Return [X, Y] of the center of cell containing provided text 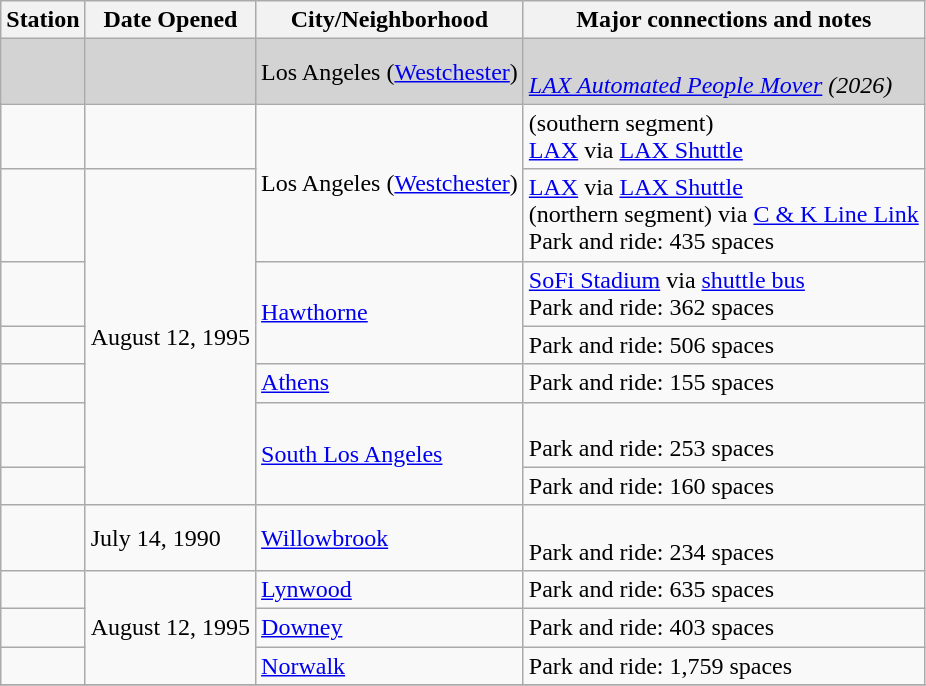
Park and ride: 253 spaces [724, 434]
Hawthorne [390, 312]
Station [43, 20]
Athens [390, 383]
Park and ride: 160 spaces [724, 486]
Park and ride: 234 spaces [724, 538]
City/Neighborhood [390, 20]
Willowbrook [390, 538]
Norwalk [390, 665]
LAX via LAX Shuttle (northern segment) via C & K Line LinkPark and ride: 435 spaces [724, 215]
SoFi Stadium via shuttle busPark and ride: 362 spaces [724, 294]
July 14, 1990 [170, 538]
LAX Automated People Mover (2026) [724, 72]
Lynwood [390, 589]
Park and ride: 155 spaces [724, 383]
Park and ride: 506 spaces [724, 345]
South Los Angeles [390, 454]
Date Opened [170, 20]
Major connections and notes [724, 20]
(southern segment) LAX via LAX Shuttle [724, 136]
Downey [390, 627]
Park and ride: 1,759 spaces [724, 665]
Park and ride: 403 spaces [724, 627]
Park and ride: 635 spaces [724, 589]
